Return (x, y) of the center of cell containing provided text 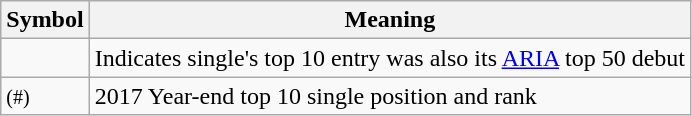
Indicates single's top 10 entry was also its ARIA top 50 debut (390, 58)
(#) (45, 96)
2017 Year-end top 10 single position and rank (390, 96)
Symbol (45, 20)
Meaning (390, 20)
